Determine the (x, y) coordinate at the center of the cell enclosing the given text.  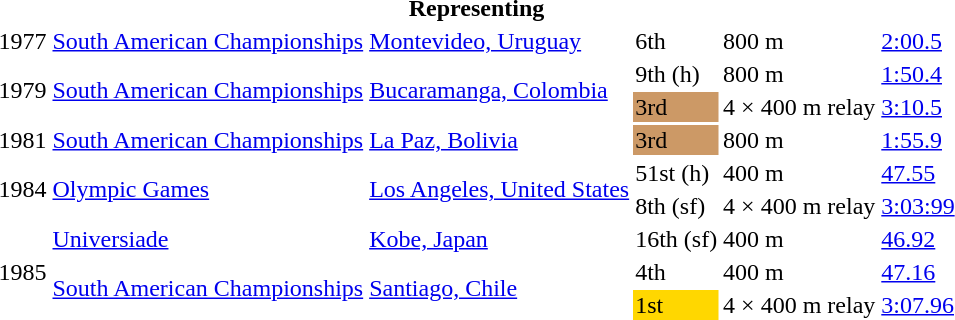
Santiago, Chile (500, 288)
1st (676, 305)
Los Angeles, United States (500, 190)
4th (676, 272)
16th (sf) (676, 239)
Montevideo, Uruguay (500, 41)
Olympic Games (208, 190)
Bucaramanga, Colombia (500, 90)
La Paz, Bolivia (500, 140)
Universiade (208, 239)
6th (676, 41)
9th (h) (676, 74)
8th (sf) (676, 206)
51st (h) (676, 173)
Kobe, Japan (500, 239)
